Detect which cell encompasses the target text, then output its (x, y) center coordinate. 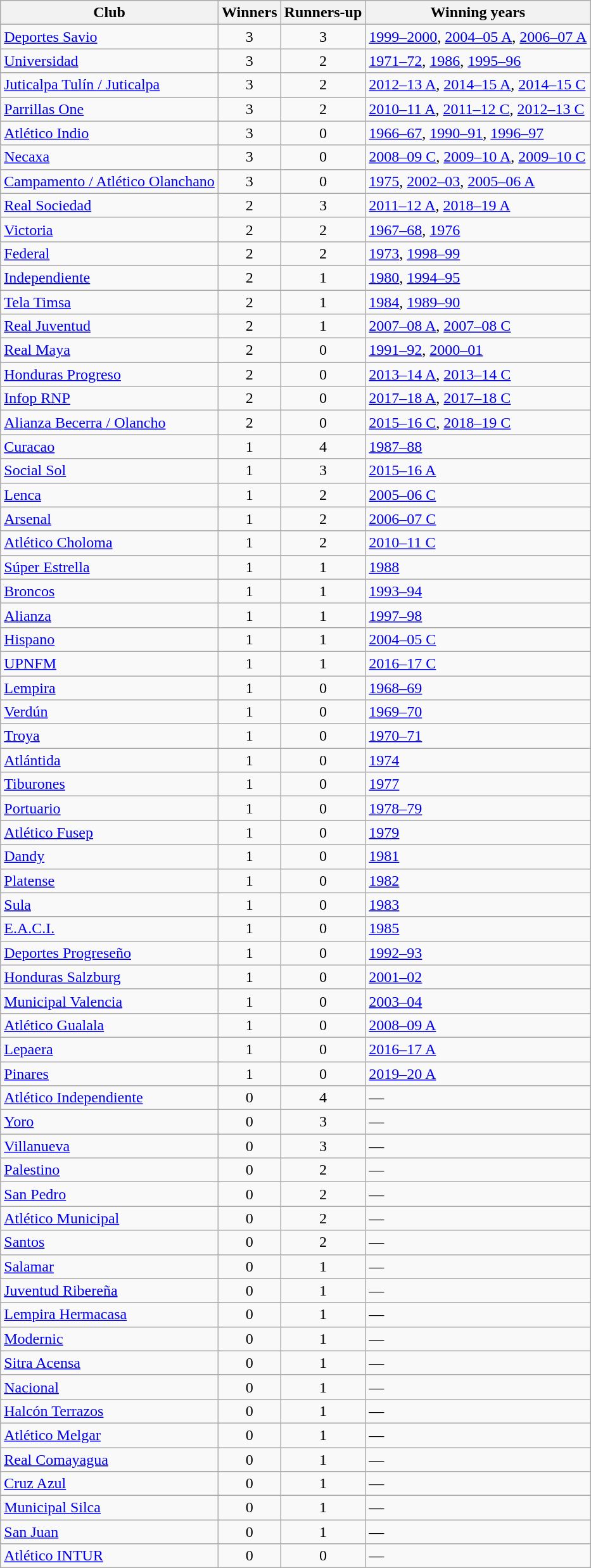
Portuario (110, 808)
Atlético Melgar (110, 1435)
1983 (478, 905)
1969–70 (478, 712)
Atlético Indio (110, 133)
Necaxa (110, 157)
Dandy (110, 857)
1967–68, 1976 (478, 229)
1970–71 (478, 736)
1999–2000, 2004–05 A, 2006–07 A (478, 37)
Palestino (110, 1170)
Parrillas One (110, 109)
Honduras Salzburg (110, 977)
Pinares (110, 1074)
Infop RNP (110, 398)
Atlético INTUR (110, 1556)
Atlético Gualala (110, 1025)
Deportes Savio (110, 37)
2015–16 C, 2018–19 C (478, 423)
Lenca (110, 495)
Deportes Progreseño (110, 953)
1971–72, 1986, 1995–96 (478, 61)
Honduras Progreso (110, 374)
1982 (478, 881)
1991–92, 2000–01 (478, 350)
Real Maya (110, 350)
Sula (110, 905)
2004–05 C (478, 639)
San Juan (110, 1532)
Atlético Fusep (110, 832)
Verdún (110, 712)
Santos (110, 1242)
Lepaera (110, 1049)
1978–79 (478, 808)
Club (110, 13)
Hispano (110, 639)
Modernic (110, 1339)
Alianza (110, 615)
Curacao (110, 447)
San Pedro (110, 1194)
Atlético Independiente (110, 1098)
Campamento / Atlético Olanchano (110, 181)
2008–09 A (478, 1025)
1977 (478, 784)
Salamar (110, 1266)
Arsenal (110, 519)
1992–93 (478, 953)
Alianza Becerra / Olancho (110, 423)
2003–04 (478, 1001)
1968–69 (478, 687)
1974 (478, 760)
1979 (478, 832)
Súper Estrella (110, 567)
Municipal Silca (110, 1508)
Winners (250, 13)
1988 (478, 567)
2015–16 A (478, 471)
E.A.C.I. (110, 929)
Tiburones (110, 784)
1985 (478, 929)
Atlético Municipal (110, 1218)
Yoro (110, 1122)
Nacional (110, 1387)
Municipal Valencia (110, 1001)
2012–13 A, 2014–15 A, 2014–15 C (478, 85)
2008–09 C, 2009–10 A, 2009–10 C (478, 157)
2010–11 A, 2011–12 C, 2012–13 C (478, 109)
UPNFM (110, 663)
Juventud Ribereña (110, 1291)
Troya (110, 736)
1997–98 (478, 615)
Universidad (110, 61)
1984, 1989–90 (478, 302)
1975, 2002–03, 2005–06 A (478, 181)
Independiente (110, 277)
Runners-up (323, 13)
2010–11 C (478, 543)
Social Sol (110, 471)
2019–20 A (478, 1074)
Winning years (478, 13)
2013–14 A, 2013–14 C (478, 374)
2001–02 (478, 977)
2017–18 A, 2017–18 C (478, 398)
Tela Timsa (110, 302)
Atlético Choloma (110, 543)
Cruz Azul (110, 1484)
1966–67, 1990–91, 1996–97 (478, 133)
2011–12 A, 2018–19 A (478, 205)
Platense (110, 881)
2006–07 C (478, 519)
1987–88 (478, 447)
Lempira Hermacasa (110, 1315)
Lempira (110, 687)
Sitra Acensa (110, 1363)
Halcón Terrazos (110, 1411)
Real Comayagua (110, 1459)
1981 (478, 857)
Atlántida (110, 760)
Broncos (110, 591)
1993–94 (478, 591)
Juticalpa Tulín / Juticalpa (110, 85)
Real Sociedad (110, 205)
Villanueva (110, 1146)
Federal (110, 253)
2016–17 A (478, 1049)
1973, 1998–99 (478, 253)
2005–06 C (478, 495)
Victoria (110, 229)
2007–08 A, 2007–08 C (478, 326)
2016–17 C (478, 663)
1980, 1994–95 (478, 277)
Real Juventud (110, 326)
